Provide the (X, Y) coordinate of the cell's center where the given text is located.  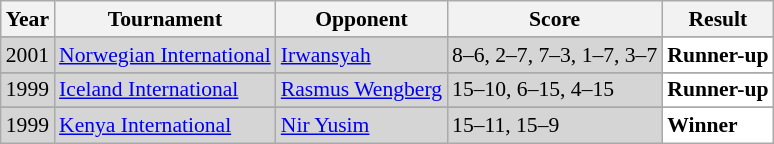
Year (28, 19)
15–11, 15–9 (554, 126)
Norwegian International (165, 55)
Score (554, 19)
Opponent (362, 19)
Tournament (165, 19)
8–6, 2–7, 7–3, 1–7, 3–7 (554, 55)
15–10, 6–15, 4–15 (554, 90)
Kenya International (165, 126)
Winner (718, 126)
Iceland International (165, 90)
Nir Yusim (362, 126)
Irwansyah (362, 55)
Result (718, 19)
Rasmus Wengberg (362, 90)
2001 (28, 55)
